Extract the (x, y) coordinate from the center of the cell holding the provided text.  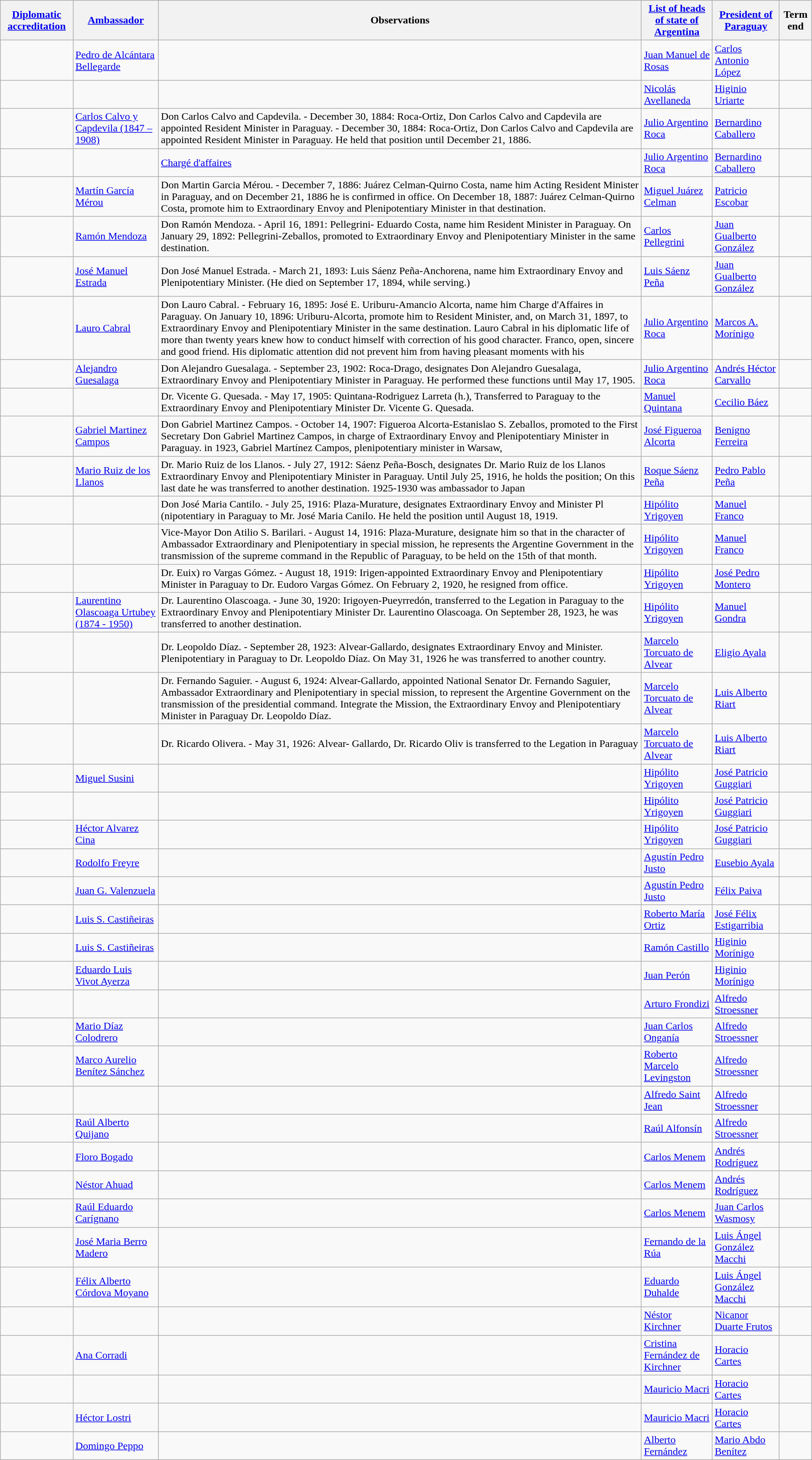
Alberto Fernández (677, 1445)
Juan Manuel de Rosas (677, 60)
Lauro Cabral (115, 328)
Term end (796, 20)
Raúl Alberto Quijano (115, 1129)
Benigno Ferreira (746, 436)
Martín García Mérou (115, 196)
Néstor Ahuad (115, 1185)
Ramón Castillo (677, 947)
Carlos Pellegrini (677, 236)
Pedro de Alcántara Bellegarde (115, 60)
Chargé d'affaires (400, 162)
Félix Paiva (746, 891)
Miguel Juárez Celman (677, 196)
Higinio Uriarte (746, 95)
Roque Sáenz Peña (677, 476)
Ambassador (115, 20)
Mario Ruiz de los Llanos (115, 476)
Héctor Alvarez Cina (115, 835)
Ramón Mendoza (115, 236)
Juan G. Valenzuela (115, 891)
Gabriel Martinez Campos (115, 436)
Manuel Quintana (677, 402)
Cecilio Báez (746, 402)
Miguel Susini (115, 778)
Pedro Pablo Peña (746, 476)
Félix Alberto Córdova Moyano (115, 1287)
Nicolás Avellaneda (677, 95)
President of Paraguay (746, 20)
Manuel Gondra (746, 612)
Fernando de la Rúa (677, 1247)
Marco Aurelio Benítez Sánchez (115, 1066)
Juan Carlos Onganía (677, 1032)
Raúl Eduardo Carígnano (115, 1213)
List of heads of state of Argentina (677, 20)
Héctor Lostri (115, 1417)
Nicanor Duarte Frutos (746, 1321)
Marcos A. Morínigo (746, 328)
Mario Díaz Colodrero (115, 1032)
Carlos Antonio López (746, 60)
Arturo Frondizi (677, 1004)
Luis Sáenz Peña (677, 276)
Eduardo Duhalde (677, 1287)
Carlos Calvo y Capdevila (1847 – 1908) (115, 128)
Juan Carlos Wasmosy (746, 1213)
Alfredo Saint Jean (677, 1100)
Ana Corradi (115, 1355)
Observations (400, 20)
Patricio Escobar (746, 196)
José Pedro Montero (746, 579)
Domingo Peppo (115, 1445)
José Figueroa Alcorta (677, 436)
Juan Perón (677, 975)
Diplomatic accreditation (37, 20)
Dr. Ricardo Olivera. - May 31, 1926: Alvear- Gallardo, Dr. Ricardo Oliv is transferred to the Legation in Paraguay (400, 744)
Néstor Kirchner (677, 1321)
Roberto Marcelo Levingston (677, 1066)
Raúl Alfonsín (677, 1129)
José Maria Berro Madero (115, 1247)
José Manuel Estrada (115, 276)
José Félix Estigarribia (746, 919)
Mario Abdo Benítez (746, 1445)
Cristina Fernández de Kirchner (677, 1355)
Roberto María Ortiz (677, 919)
Alejandro Guesalaga (115, 374)
Laurentino Olascoaga Urtubey (1874 - 1950) (115, 612)
Andrés Héctor Carvallo (746, 374)
Eligio Ayala (746, 652)
Floro Bogado (115, 1156)
Eduardo Luis Vivot Ayerza (115, 975)
Eusebio Ayala (746, 862)
Rodolfo Freyre (115, 862)
